Provide the (x, y) coordinate of the cell's center where the given text is located.  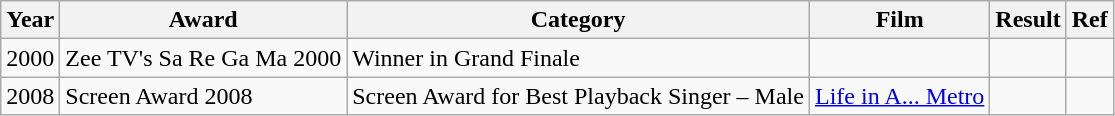
Screen Award 2008 (204, 96)
Award (204, 20)
Life in A... Metro (899, 96)
2008 (30, 96)
Ref (1090, 20)
Screen Award for Best Playback Singer – Male (578, 96)
Film (899, 20)
Result (1028, 20)
Year (30, 20)
Winner in Grand Finale (578, 58)
Category (578, 20)
Zee TV's Sa Re Ga Ma 2000 (204, 58)
2000 (30, 58)
